Scan for the cell matching the given text and deliver its (X, Y) coordinate at center. 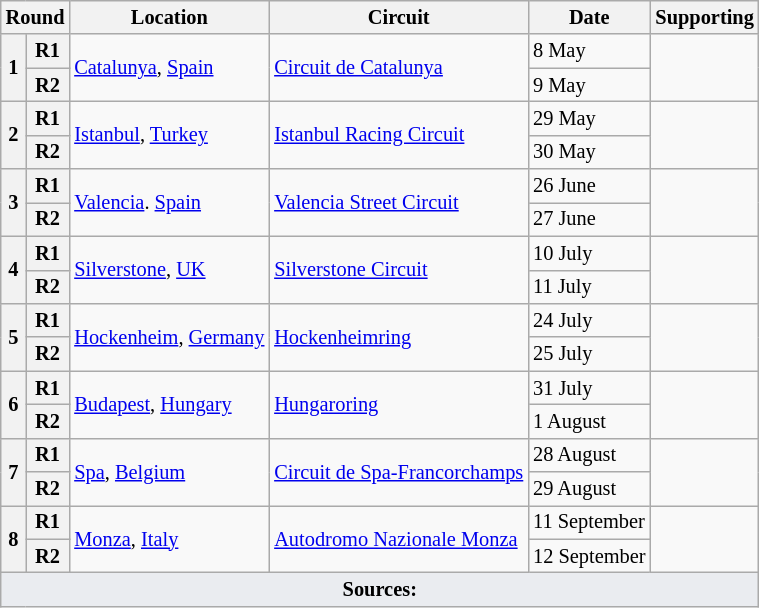
Location (169, 17)
30 May (589, 152)
11 July (589, 287)
1 (14, 68)
4 (14, 270)
Silverstone, UK (169, 270)
Valencia Street Circuit (398, 202)
8 May (589, 51)
25 July (589, 354)
Spa, Belgium (169, 472)
Hungaroring (398, 404)
6 (14, 404)
26 June (589, 186)
Istanbul, Turkey (169, 134)
3 (14, 202)
Valencia. Spain (169, 202)
Budapest, Hungary (169, 404)
28 August (589, 455)
12 September (589, 556)
Istanbul Racing Circuit (398, 134)
10 July (589, 253)
5 (14, 336)
2 (14, 134)
Circuit de Catalunya (398, 68)
7 (14, 472)
Silverstone Circuit (398, 270)
29 August (589, 489)
Date (589, 17)
11 September (589, 522)
1 August (589, 421)
Monza, Italy (169, 538)
29 May (589, 118)
Catalunya, Spain (169, 68)
Supporting (704, 17)
Autodromo Nazionale Monza (398, 538)
8 (14, 538)
Circuit de Spa-Francorchamps (398, 472)
Hockenheimring (398, 336)
Circuit (398, 17)
Round (36, 17)
27 June (589, 219)
9 May (589, 85)
31 July (589, 388)
Sources: (380, 589)
24 July (589, 320)
Hockenheim, Germany (169, 336)
